Return [X, Y] of the center of cell containing provided text 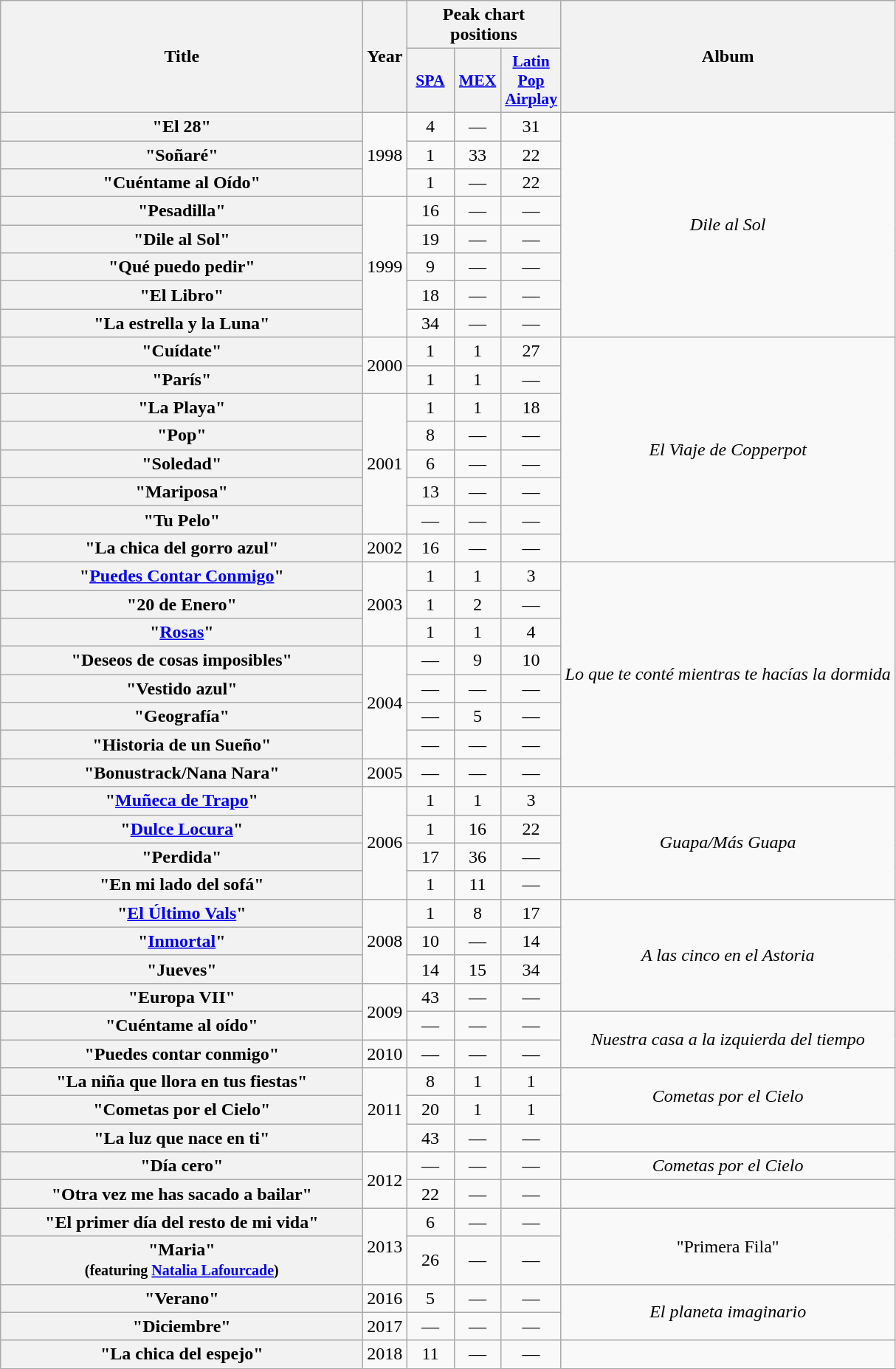
"Pop" [182, 435]
"Dile al Sol" [182, 239]
33 [478, 154]
"Maria"(featuring Natalia Lafourcade) [182, 1261]
El Viaje de Copperpot [728, 449]
"Cuéntame al Oído" [182, 183]
"La luz que nace en ti" [182, 1138]
2011 [385, 1110]
"Dulce Locura" [182, 829]
"El 28" [182, 126]
"Día cero" [182, 1166]
2012 [385, 1180]
"Historia de un Sueño" [182, 745]
"Qué puedo pedir" [182, 267]
Title [182, 57]
"Jueves" [182, 969]
"La chica del espejo" [182, 1354]
2002 [385, 548]
20 [430, 1110]
2004 [385, 703]
19 [430, 239]
"El primer día del resto de mi vida" [182, 1222]
26 [430, 1261]
"Muñeca de Trapo" [182, 801]
Dile al Sol [728, 224]
"Puedes contar conmigo" [182, 1053]
"Mariposa" [182, 492]
15 [478, 969]
"Primera Fila" [728, 1246]
"El Libro" [182, 295]
"La Playa" [182, 407]
SPA [430, 81]
2017 [385, 1326]
Year [385, 57]
"París" [182, 379]
"Cuídate" [182, 351]
"Bonustrack/Nana Nara" [182, 773]
"Soñaré" [182, 154]
"Inmortal" [182, 941]
2001 [385, 463]
"Perdida" [182, 857]
"La estrella y la Luna" [182, 323]
"Verano" [182, 1298]
2005 [385, 773]
Guapa/Más Guapa [728, 843]
2013 [385, 1246]
"Pesadilla" [182, 211]
1998 [385, 154]
"Otra vez me has sacado a bailar" [182, 1194]
Nuestra casa a la izquierda del tiempo [728, 1039]
"Cuéntame al oído" [182, 1025]
"La niña que llora en tus fiestas" [182, 1082]
A las cinco en el Astoria [728, 955]
2003 [385, 604]
"Deseos de cosas imposibles" [182, 661]
13 [430, 492]
"Cometas por el Cielo" [182, 1110]
"Soledad" [182, 463]
El planeta imaginario [728, 1312]
27 [531, 351]
MEX [478, 81]
2016 [385, 1298]
1999 [385, 267]
2008 [385, 941]
"Europa VII" [182, 997]
"Rosas" [182, 632]
"Puedes Contar Conmigo" [182, 576]
36 [478, 857]
"En mi lado del sofá" [182, 885]
"Tu Pelo" [182, 520]
"La chica del gorro azul" [182, 548]
"20 de Enero" [182, 604]
"Vestido azul" [182, 689]
Lo que te conté mientras te hacías la dormida [728, 674]
2009 [385, 1011]
2 [478, 604]
2010 [385, 1053]
Peak chart positions [484, 25]
Latin Pop Airplay [531, 81]
Album [728, 57]
2000 [385, 365]
2018 [385, 1354]
"Geografía" [182, 717]
31 [531, 126]
"El Último Vals" [182, 913]
"Diciembre" [182, 1326]
2006 [385, 843]
